Find where the given text appears and provide that cell's center as [x, y] coordinate. 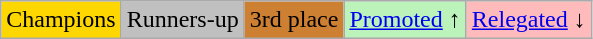
Runners-up [182, 20]
3rd place [294, 20]
Relegated ↓ [528, 20]
Champions [61, 20]
Promoted ↑ [405, 20]
